Search for the cell housing the specified text and yield its [X, Y] center coordinate. 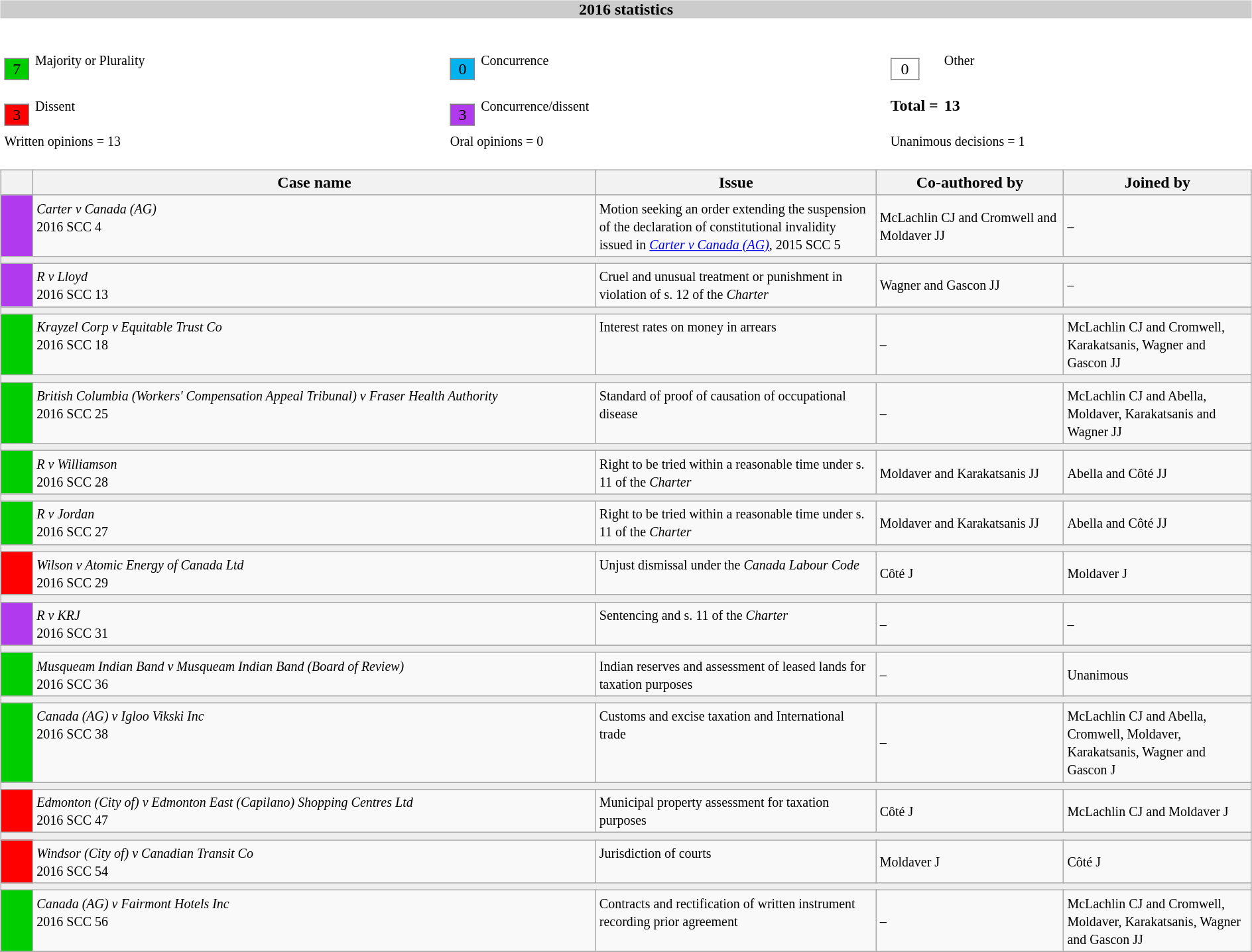
British Columbia (Workers' Compensation Appeal Tribunal) v Fraser Health Authority 2016 SCC 25 [314, 413]
McLachlin CJ and Cromwell, Moldaver, Karakatsanis, Wagner and Gascon JJ [1158, 921]
Concurrence [682, 60]
Customs and excise taxation and International trade [736, 743]
Edmonton (City of) v Edmonton East (Capilano) Shopping Centres Ltd 2016 SCC 47 [314, 811]
Concurrence/dissent [682, 105]
Co-authored by [970, 182]
McLachlin CJ and Cromwell, Karakatsanis, Wagner and Gascon JJ [1158, 345]
Unjust dismissal under the Canada Labour Code [736, 573]
Total = [914, 105]
13 [1096, 105]
Sentencing and s. 11 of the Charter [736, 623]
McLachlin CJ and Abella, Moldaver, Karakatsanis and Wagner JJ [1158, 413]
Carter v Canada (AG) 2016 SCC 4 [314, 225]
Windsor (City of) v Canadian Transit Co 2016 SCC 54 [314, 862]
R v Jordan 2016 SCC 27 [314, 522]
Wagner and Gascon JJ [970, 285]
Joined by [1158, 182]
R v Williamson 2016 SCC 28 [314, 472]
R v KRJ 2016 SCC 31 [314, 623]
Dissent [240, 105]
McLachlin CJ and Moldaver J [1158, 811]
McLachlin CJ and Cromwell and Moldaver JJ [970, 225]
Written opinions = 13 [224, 141]
Canada (AG) v Igloo Vikski Inc 2016 SCC 38 [314, 743]
Cruel and unusual treatment or punishment in violation of s. 12 of the Charter [736, 285]
2016 statistics [626, 9]
Krayzel Corp v Equitable Trust Co 2016 SCC 18 [314, 345]
Issue [736, 182]
Case name [314, 182]
Indian reserves and assessment of leased lands for taxation purposes [736, 674]
Municipal property assessment for taxation purposes [736, 811]
Interest rates on money in arrears [736, 345]
Other [1096, 60]
Motion seeking an order extending the suspension of the declaration of constitutional invalidity issued in Carter v Canada (AG), 2015 SCC 5 [736, 225]
Standard of proof of causation of occupational disease [736, 413]
Canada (AG) v Fairmont Hotels Inc 2016 SCC 56 [314, 921]
Jurisdiction of courts [736, 862]
Wilson v Atomic Energy of Canada Ltd 2016 SCC 29 [314, 573]
Majority or Plurality [240, 60]
Musqueam Indian Band v Musqueam Indian Band (Board of Review) 2016 SCC 36 [314, 674]
Unanimous [1158, 674]
Contracts and rectification of written instrument recording prior agreement [736, 921]
R v Lloyd 2016 SCC 13 [314, 285]
McLachlin CJ and Abella, Cromwell, Moldaver, Karakatsanis, Wagner and Gascon J [1158, 743]
Oral opinions = 0 [667, 141]
Unanimous decisions = 1 [1069, 141]
